Detect which cell encompasses the target text, then output its (X, Y) center coordinate. 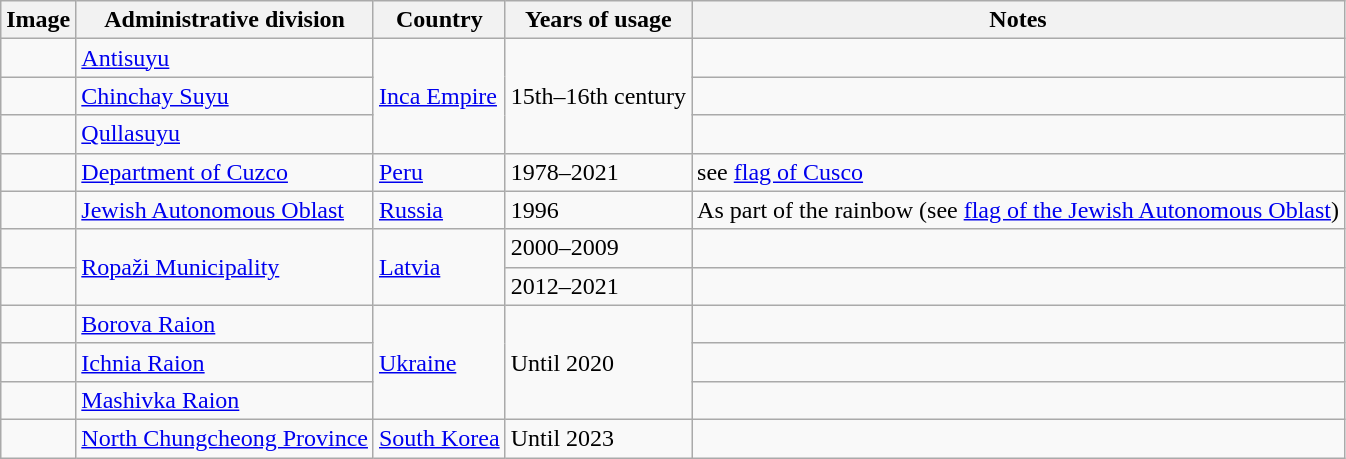
1978–2021 (598, 172)
Ukraine (439, 362)
2000–2009 (598, 248)
Borova Raion (225, 324)
Latvia (439, 267)
Years of usage (598, 20)
Until 2020 (598, 362)
Qullasuyu (225, 134)
Jewish Autonomous Oblast (225, 210)
North Chungcheong Province (225, 438)
South Korea (439, 438)
As part of the rainbow (see flag of the Jewish Autonomous Oblast) (1018, 210)
Inca Empire (439, 96)
15th–16th century (598, 96)
2012–2021 (598, 286)
Antisuyu (225, 58)
Department of Cuzco (225, 172)
Country (439, 20)
Image (38, 20)
Until 2023 (598, 438)
Chinchay Suyu (225, 96)
1996 (598, 210)
Mashivka Raion (225, 400)
Ichnia Raion (225, 362)
Administrative division (225, 20)
Russia (439, 210)
see flag of Cusco (1018, 172)
Notes (1018, 20)
Ropaži Municipality (225, 267)
Peru (439, 172)
